Detect which cell encompasses the target text, then output its [X, Y] center coordinate. 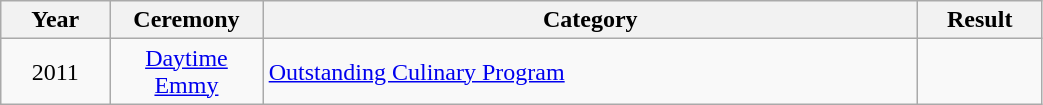
Ceremony [186, 20]
Result [980, 20]
2011 [56, 72]
Category [590, 20]
Year [56, 20]
Daytime Emmy [186, 72]
Outstanding Culinary Program [590, 72]
